Identify which cell holds the provided text, then report its [X, Y] central coordinate. 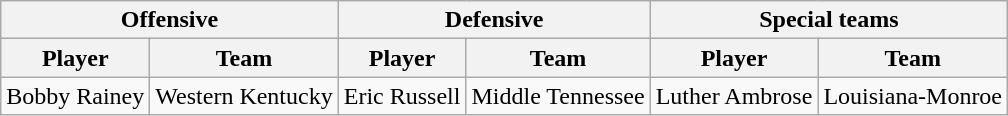
Luther Ambrose [734, 96]
Middle Tennessee [558, 96]
Defensive [494, 20]
Eric Russell [402, 96]
Offensive [170, 20]
Western Kentucky [244, 96]
Louisiana-Monroe [913, 96]
Special teams [828, 20]
Bobby Rainey [76, 96]
